Return the (x, y) coordinate for the center point of the cell that contains the specified text.  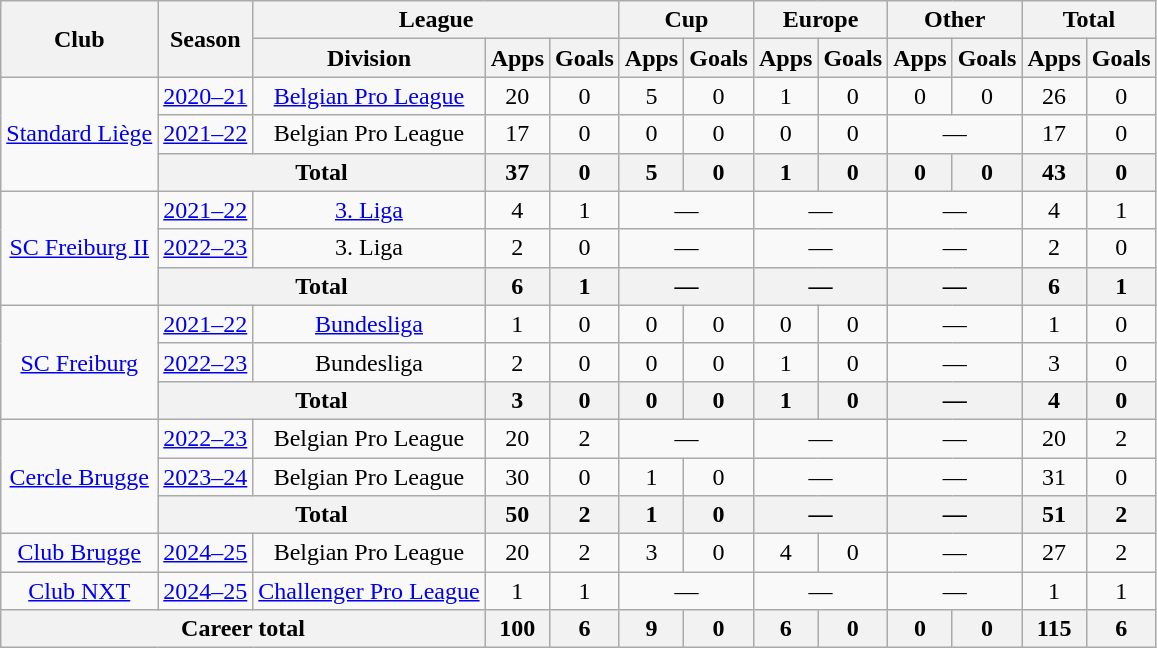
2023–24 (206, 477)
100 (517, 629)
50 (517, 515)
Standard Liège (80, 134)
Cercle Brugge (80, 476)
Club (80, 39)
Division (369, 58)
League (436, 20)
43 (1054, 172)
Other (955, 20)
Europe (820, 20)
Club NXT (80, 591)
51 (1054, 515)
31 (1054, 477)
Career total (243, 629)
SC Freiburg (80, 362)
Cup (686, 20)
26 (1054, 96)
SC Freiburg II (80, 248)
30 (517, 477)
Club Brugge (80, 553)
37 (517, 172)
9 (651, 629)
27 (1054, 553)
Challenger Pro League (369, 591)
2020–21 (206, 96)
Season (206, 39)
115 (1054, 629)
